Provide the [X, Y] coordinate of the cell's center where the given text is located.  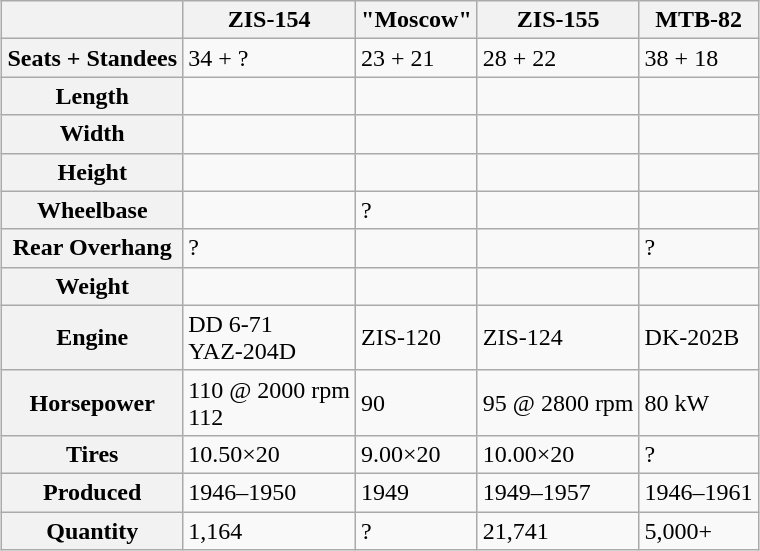
1949 [417, 492]
21,741 [558, 531]
Wheelbase [92, 210]
28 + 22 [558, 58]
Seats + Standees [92, 58]
Engine [92, 338]
Width [92, 134]
ZIS-155 [558, 20]
5,000+ [698, 531]
DK-202B [698, 338]
38 + 18 [698, 58]
23 + 21 [417, 58]
95 @ 2800 rpm [558, 402]
Height [92, 172]
1,164 [270, 531]
80 kW [698, 402]
Weight [92, 286]
110 @ 2000 rpm112 [270, 402]
1949–1957 [558, 492]
DD 6-71YAZ-204D [270, 338]
34 + ? [270, 58]
ZIS-154 [270, 20]
9.00×20 [417, 454]
10.50×20 [270, 454]
Tires [92, 454]
1946–1961 [698, 492]
Produced [92, 492]
Horsepower [92, 402]
MTB-82 [698, 20]
ZIS-124 [558, 338]
1946–1950 [270, 492]
10.00×20 [558, 454]
Rear Overhang [92, 248]
Length [92, 96]
Quantity [92, 531]
90 [417, 402]
ZIS-120 [417, 338]
"Moscow" [417, 20]
